Identify which cell holds the provided text, then report its (x, y) central coordinate. 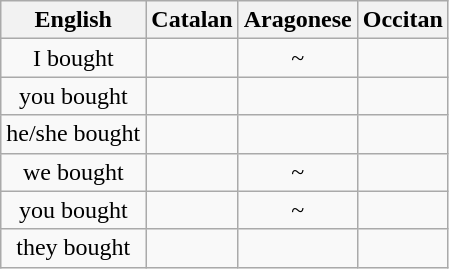
Occitan (402, 20)
English (74, 20)
we bought (74, 172)
he/she bought (74, 134)
Aragonese (298, 20)
I bought (74, 58)
Catalan (192, 20)
they bought (74, 248)
